Identify which cell holds the provided text, then report its (X, Y) central coordinate. 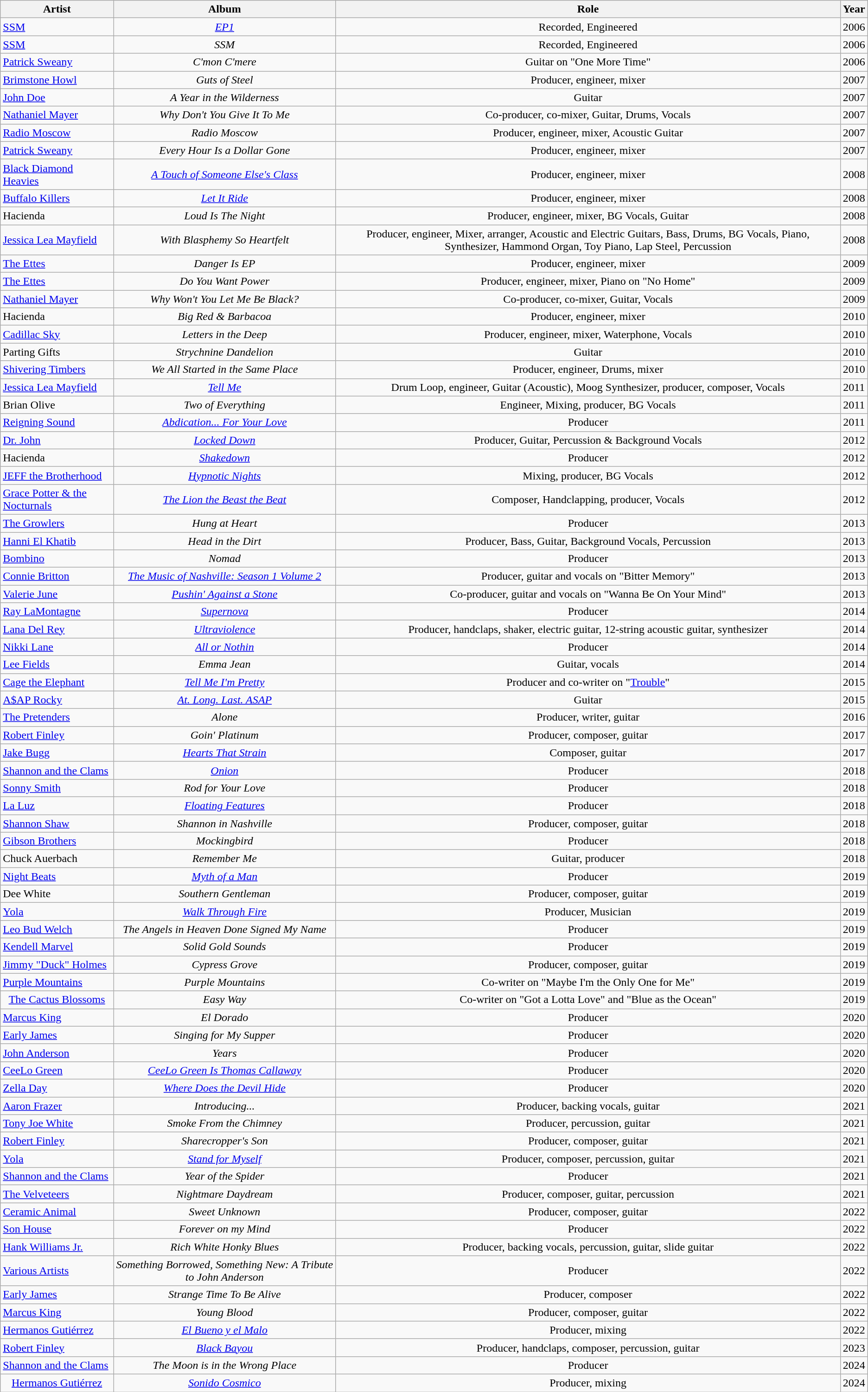
At. Long. Last. ASAP (225, 700)
Album (225, 9)
Buffalo Killers (57, 198)
Shannon Shaw (57, 823)
Remember Me (225, 859)
Loud Is The Night (225, 216)
Gibson Brothers (57, 841)
Cage the Elephant (57, 682)
Danger Is EP (225, 264)
Guts of Steel (225, 80)
Jake Bugg (57, 753)
JEFF the Brotherhood (57, 475)
Shivering Timbers (57, 370)
Hypnotic Nights (225, 475)
Easy Way (225, 1000)
Forever on my Mind (225, 1229)
The Velveteers (57, 1194)
Hank Williams Jr. (57, 1247)
Singing for My Supper (225, 1035)
The Music of Nashville: Season 1 Volume 2 (225, 576)
Hung at Heart (225, 523)
A$AP Rocky (57, 700)
Strange Time To Be Alive (225, 1295)
Head in the Dirt (225, 541)
Two of Everything (225, 405)
CeeLo Green Is Thomas Callaway (225, 1070)
Sonny Smith (57, 788)
Co-writer on "Maybe I'm the Only One for Me" (588, 982)
Various Artists (57, 1271)
Producer, Musician (588, 912)
Cadillac Sky (57, 334)
With Blasphemy So Heartfelt (225, 239)
Night Beats (57, 876)
Brian Olive (57, 405)
John Doe (57, 97)
Why Won't You Let Me Be Black? (225, 299)
Producer, guitar and vocals on "Bitter Memory" (588, 576)
C'mon C'mere (225, 62)
Composer, Handclapping, producer, Vocals (588, 499)
Rod for Your Love (225, 788)
Shakedown (225, 458)
The Moon is in the Wrong Place (225, 1365)
Rich White Honky Blues (225, 1247)
Big Red & Barbacoa (225, 317)
Every Hour Is a Dollar Gone (225, 150)
Co-writer on "Got a Lotta Love" and "Blue as the Ocean" (588, 1000)
Emma Jean (225, 664)
Composer, guitar (588, 753)
Grace Potter & the Nocturnals (57, 499)
Producer, handclaps, shaker, electric guitar, 12-string acoustic guitar, synthesizer (588, 629)
Solid Gold Sounds (225, 947)
Southern Gentleman (225, 894)
Zella Day (57, 1088)
A Touch of Someone Else's Class (225, 174)
Nomad (225, 559)
El Dorado (225, 1017)
El Bueno y el Malo (225, 1330)
Producer, writer, guitar (588, 717)
The Pretenders (57, 717)
Smoke From the Chimney (225, 1124)
Producer, composer (588, 1295)
Abdication... For Your Love (225, 422)
Introducing... (225, 1106)
Producer, engineer, Drums, mixer (588, 370)
Role (588, 9)
Let It Ride (225, 198)
Producer, Bass, Guitar, Background Vocals, Percussion (588, 541)
Tony Joe White (57, 1124)
Producer, engineer, mixer, Waterphone, Vocals (588, 334)
Sharecropper's Son (225, 1141)
Walk Through Fire (225, 912)
Producer, composer, percussion, guitar (588, 1159)
All or Nothin (225, 647)
Valerie June (57, 594)
Bombino (57, 559)
Sonido Cosmico (225, 1383)
Producer, backing vocals, guitar (588, 1106)
Onion (225, 770)
Year of the Spider (225, 1176)
Engineer, Mixing, producer, BG Vocals (588, 405)
Alone (225, 717)
Producer, composer, guitar, percussion (588, 1194)
The Angels in Heaven Done Signed My Name (225, 929)
Guitar on "One More Time" (588, 62)
Myth of a Man (225, 876)
Lana Del Rey (57, 629)
Dr. John (57, 440)
The Growlers (57, 523)
Producer and co-writer on "Trouble" (588, 682)
Producer, backing vocals, percussion, guitar, slide guitar (588, 1247)
Guitar, producer (588, 859)
Locked Down (225, 440)
Guitar, vocals (588, 664)
Mockingbird (225, 841)
Year (854, 9)
Jimmy "Duck" Holmes (57, 964)
Sweet Unknown (225, 1212)
Parting Gifts (57, 352)
A Year in the Wilderness (225, 97)
EP1 (225, 27)
Goin' Platinum (225, 735)
Young Blood (225, 1312)
Years (225, 1053)
Letters in the Deep (225, 334)
Brimstone Howl (57, 80)
CeeLo Green (57, 1070)
Co-producer, co-mixer, Guitar, Drums, Vocals (588, 115)
Nightmare Daydream (225, 1194)
John Anderson (57, 1053)
Connie Britton (57, 576)
Black Bayou (225, 1347)
Co-producer, co-mixer, Guitar, Vocals (588, 299)
Ray LaMontagne (57, 612)
Aaron Frazer (57, 1106)
Kendell Marvel (57, 947)
La Luz (57, 805)
Black Diamond Heavies (57, 174)
Reigning Sound (57, 422)
Supernova (225, 612)
Something Borrowed, Something New: A Tribute to John Anderson (225, 1271)
Dee White (57, 894)
Hearts That Strain (225, 753)
Strychnine Dandelion (225, 352)
Drum Loop, engineer, Guitar (Acoustic), Moog Synthesizer, producer, composer, Vocals (588, 387)
Do You Want Power (225, 281)
Producer, Guitar, Percussion & Background Vocals (588, 440)
Lee Fields (57, 664)
Tell Me (225, 387)
Nikki Lane (57, 647)
Ceramic Animal (57, 1212)
Why Don't You Give It To Me (225, 115)
Producer, engineer, mixer, Piano on "No Home" (588, 281)
Stand for Myself (225, 1159)
Producer, engineer, mixer, BG Vocals, Guitar (588, 216)
Hanni El Khatib (57, 541)
Artist (57, 9)
The Cactus Blossoms (57, 1000)
Son House (57, 1229)
Leo Bud Welch (57, 929)
Producer, handclaps, composer, percussion, guitar (588, 1347)
Floating Features (225, 805)
Co-producer, guitar and vocals on "Wanna Be On Your Mind" (588, 594)
Tell Me I'm Pretty (225, 682)
Pushin' Against a Stone (225, 594)
2023 (854, 1347)
2016 (854, 717)
Where Does the Devil Hide (225, 1088)
Mixing, producer, BG Vocals (588, 475)
Ultraviolence (225, 629)
Producer, percussion, guitar (588, 1124)
The Lion the Beast the Beat (225, 499)
Chuck Auerbach (57, 859)
We All Started in the Same Place (225, 370)
Cypress Grove (225, 964)
Producer, engineer, mixer, Acoustic Guitar (588, 133)
Shannon in Nashville (225, 823)
